From the cell containing the given text, extract its center point as [X, Y] coordinate. 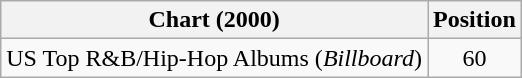
Position [475, 20]
US Top R&B/Hip-Hop Albums (Billboard) [214, 58]
60 [475, 58]
Chart (2000) [214, 20]
